For the text-containing cell, return its midpoint in (X, Y) coordinate format. 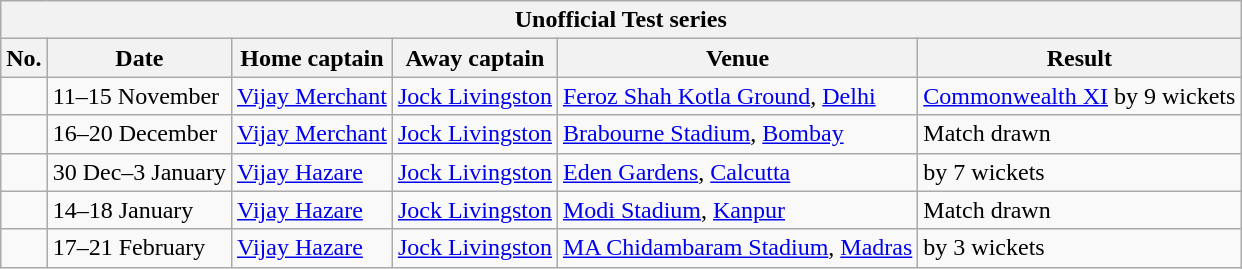
Feroz Shah Kotla Ground, Delhi (737, 96)
17–21 February (139, 248)
Home captain (312, 58)
Brabourne Stadium, Bombay (737, 134)
11–15 November (139, 96)
Commonwealth XI by 9 wickets (1080, 96)
16–20 December (139, 134)
Eden Gardens, Calcutta (737, 172)
by 7 wickets (1080, 172)
30 Dec–3 January (139, 172)
Venue (737, 58)
Away captain (474, 58)
Modi Stadium, Kanpur (737, 210)
by 3 wickets (1080, 248)
Unofficial Test series (621, 20)
Date (139, 58)
Result (1080, 58)
No. (24, 58)
MA Chidambaram Stadium, Madras (737, 248)
14–18 January (139, 210)
